For the text-containing cell, return its midpoint in [X, Y] coordinate format. 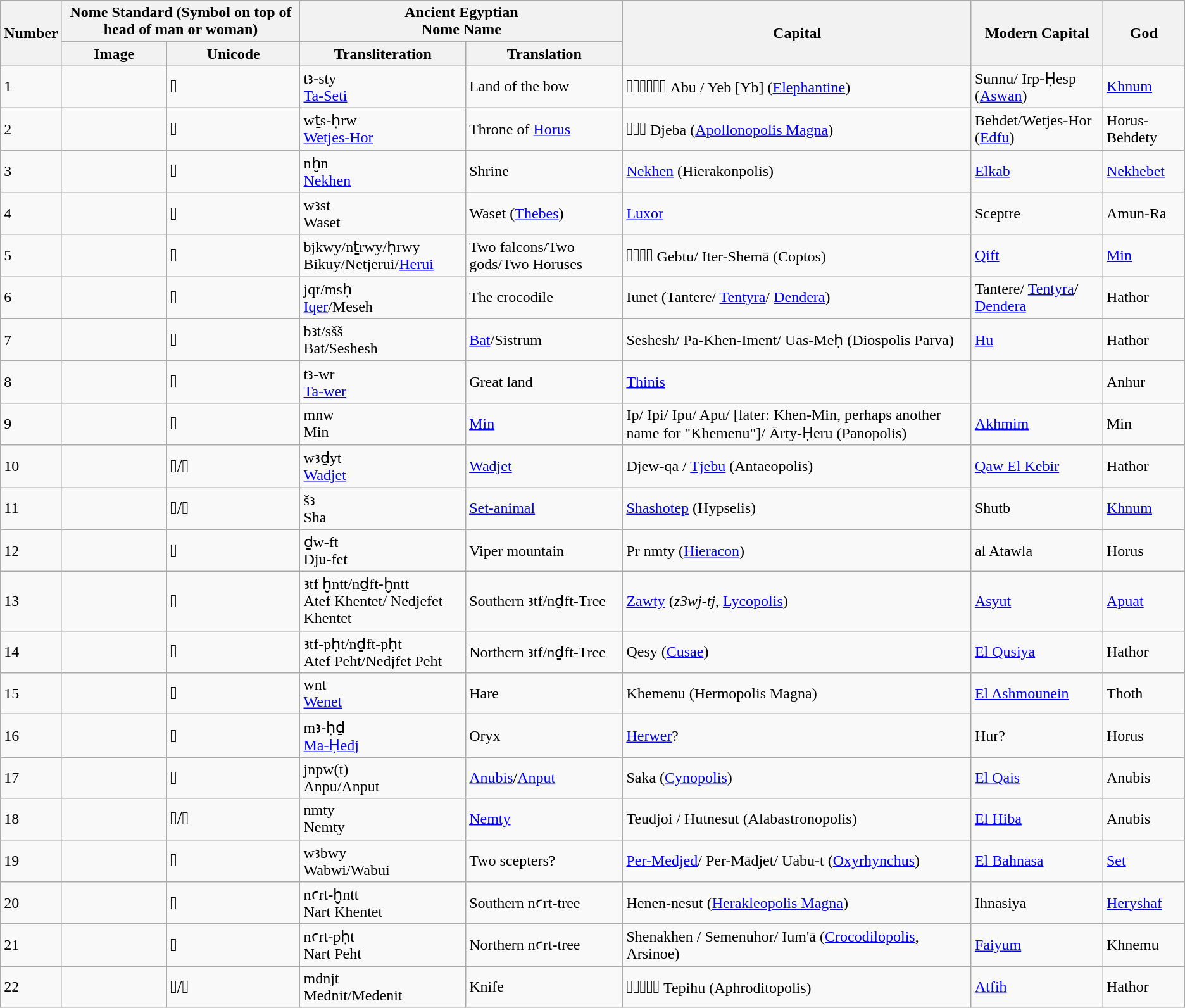
ḏw-ftDju-fet [383, 551]
Unicode [233, 54]
𓈽 [233, 382]
𓉆 [233, 694]
Shenakhen / Semenuhor/ Ium'ā (Crocodilopolis, Arsinoe) [797, 945]
8 [31, 382]
bꜣt/sššBat/Seshesh [383, 339]
jnpw(t)Anpu/Anput [383, 778]
1 [31, 87]
18 [31, 819]
6 [31, 298]
17 [31, 778]
Atfih [1037, 986]
𓌥𓃀𓊖 Djeba (Apollonopolis Magna) [797, 129]
Tantere/ Tentyra/ Dendera [1037, 298]
𓈿/𓉀 [233, 466]
16 [31, 736]
Seshesh/ Pa-Khen-Iment/ Uas-Meḥ (Diospolis Parva) [797, 339]
Asyut [1037, 602]
wꜣstWaset [383, 214]
tꜣ-styTa-Seti [383, 87]
𓎤𓃀𓅂𓊖 Gebtu/ Iter-Shemā (Coptos) [797, 256]
mdnjtMednit/Medenit [383, 986]
14 [31, 652]
Viper mountain [544, 551]
Djew-qa / Tjebu (Antaeopolis) [797, 466]
Wadjet [544, 466]
𓈾 [233, 424]
Qesy (Cusae) [797, 652]
Ancient EgyptianNome Name [461, 22]
Sunnu/ Irp-Ḥesp (Aswan) [1037, 87]
Zawty (z3wj-tj, Lycopolis) [797, 602]
God [1143, 33]
11 [31, 509]
Hu [1037, 339]
El Ashmounein [1037, 694]
Nekhen (Hierakonpolis) [797, 171]
Two scepters? [544, 861]
𓉅 [233, 652]
𓈸 [233, 171]
Image [114, 54]
Herwer? [797, 736]
Shrine [544, 171]
Shutb [1037, 509]
12 [31, 551]
Pr nmty (Hieracon) [797, 551]
𓉌 [233, 903]
22 [31, 986]
Southern nꜥrt-tree [544, 903]
Hare [544, 694]
nꜥrt-ḫnttNart Khentet [383, 903]
13 [31, 602]
Hur? [1037, 736]
Thoth [1143, 694]
Teudjoi / Hutnesut (Alabastronopolis) [797, 819]
Bat/Sistrum [544, 339]
mnwMin [383, 424]
Qift [1037, 256]
Anhur [1143, 382]
Transliteration [383, 54]
El Bahnasa [1037, 861]
El Qusiya [1037, 652]
El Hiba [1037, 819]
mꜣ-ḥḏMa-Ḥedj [383, 736]
7 [31, 339]
3 [31, 171]
2 [31, 129]
Two falcons/Two gods/Two Horuses [544, 256]
Land of the bow [544, 87]
20 [31, 903]
ꜣtf ḫntt/nḏft-ḫnttAtef Khentet/ Nedjefet Khentet [383, 602]
Set [1143, 861]
19 [31, 861]
Horus-Behdety [1143, 129]
bjkwy/nṯrwy/ḥrwyBikuy/Netjerui/Herui [383, 256]
Modern Capital [1037, 33]
Thinis [797, 382]
𓉍 [233, 945]
𓉋 [233, 861]
15 [31, 694]
𓈶 [233, 87]
jqr/msḥIqer/Meseh [383, 298]
Luxor [797, 214]
Southern ꜣtf/nḏft-Tree [544, 602]
Translation [544, 54]
𓈺 [233, 256]
Anubis/Anput [544, 778]
Oryx [544, 736]
al Atawla [1037, 551]
𓉈 [233, 778]
21 [31, 945]
Heryshaf [1143, 903]
Elkab [1037, 171]
𓁶𓏤𓃒𓏪𓊖 Tepihu (Aphroditopolis) [797, 986]
Saka (Cynopolis) [797, 778]
𓉁/𓉂 [233, 509]
wꜣbwyWabwi/Wabui [383, 861]
Northern nꜥrt-tree [544, 945]
Nome Standard (Symbol on top of head of man or woman) [181, 22]
𓉇 [233, 736]
Capital [797, 33]
nḫnNekhen [383, 171]
Knife [544, 986]
𓉉/𓉊 [233, 819]
Set-animal [544, 509]
Behdet/Wetjes-Hor (Edfu) [1037, 129]
Apuat [1143, 602]
𓉃 [233, 551]
9 [31, 424]
𓉎/𓉏 [233, 986]
Nemty [544, 819]
wꜣḏytWadjet [383, 466]
The crocodile [544, 298]
Henen-nesut (Herakleopolis Magna) [797, 903]
Throne of Horus [544, 129]
Shashotep (Hypselis) [797, 509]
Per-Medjed/ Per-Mādjet/ Uabu-t (Oxyrhynchus) [797, 861]
𓈻 [233, 298]
𓍋𓃀𓃰𓅱𓎶𓈊 Abu / Yeb [Yb] (Elephantine) [797, 87]
Qaw El Kebir [1037, 466]
tꜣ-wrTa-wer [383, 382]
4 [31, 214]
Khemenu (Hermopolis Magna) [797, 694]
ꜣtf-pḥt/nḏft-pḥtAtef Peht/Nedjfet Peht [383, 652]
Nekhebet [1143, 171]
Northern ꜣtf/nḏft-Tree [544, 652]
Ihnasiya [1037, 903]
Faiyum [1037, 945]
Waset (Thebes) [544, 214]
𓉄 [233, 602]
Akhmim [1037, 424]
Amun-Ra [1143, 214]
10 [31, 466]
Ip/ Ipi/ Ipu/ Apu/ [later: Khen-Min, perhaps another name for "Khemenu"]/ Ārty-Ḥeru (Panopolis) [797, 424]
šꜣSha [383, 509]
El Qais [1037, 778]
5 [31, 256]
nꜥrt-pḥtNart Peht [383, 945]
wṯs-ḥrwWetjes-Hor [383, 129]
wntWenet [383, 694]
Iunet (Tantere/ Tentyra/ Dendera) [797, 298]
nmtyNemty [383, 819]
Number [31, 33]
Great land [544, 382]
𓈷 [233, 129]
Khnemu [1143, 945]
𓈹 [233, 214]
𓈼 [233, 339]
Sceptre [1037, 214]
